Find where the given text appears and provide that cell's center as (x, y) coordinate. 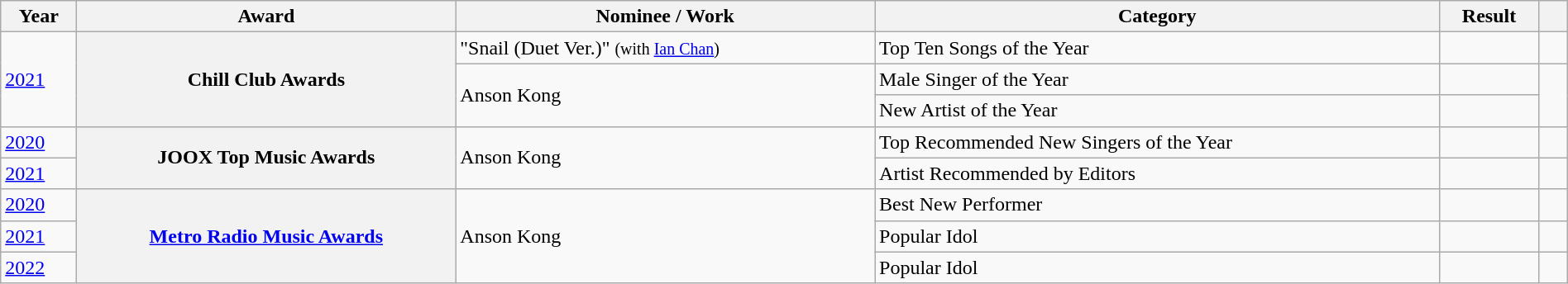
Category (1158, 17)
Male Singer of the Year (1158, 79)
Top Ten Songs of the Year (1158, 48)
Best New Performer (1158, 205)
Chill Club Awards (266, 79)
2022 (39, 267)
JOOX Top Music Awards (266, 158)
Award (266, 17)
New Artist of the Year (1158, 111)
Year (39, 17)
Artist Recommended by Editors (1158, 173)
Nominee / Work (665, 17)
Result (1489, 17)
Metro Radio Music Awards (266, 236)
"Snail (Duet Ver.)" (with Ian Chan) (665, 48)
Top Recommended New Singers of the Year (1158, 142)
